For the text-containing cell, return its midpoint in (x, y) coordinate format. 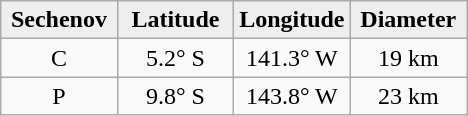
P (59, 96)
Sechenov (59, 20)
143.8° W (292, 96)
141.3° W (292, 58)
5.2° S (175, 58)
C (59, 58)
Latitude (175, 20)
Diameter (408, 20)
23 km (408, 96)
9.8° S (175, 96)
Longitude (292, 20)
19 km (408, 58)
